Find where the given text appears and provide that cell's center as (X, Y) coordinate. 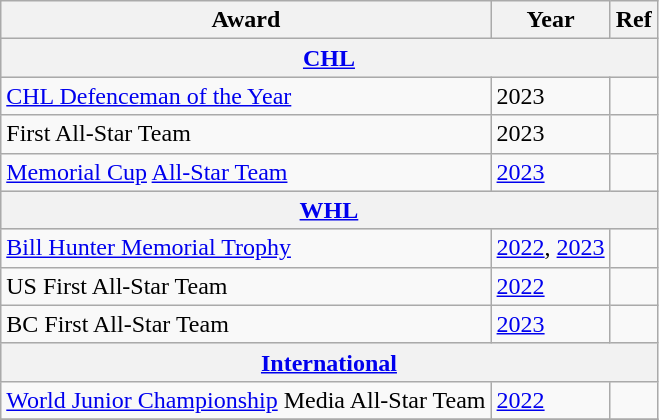
BC First All-Star Team (246, 324)
Year (550, 20)
2022, 2023 (550, 248)
CHL Defenceman of the Year (246, 96)
Ref (634, 20)
WHL (329, 210)
CHL (329, 58)
Award (246, 20)
International (329, 362)
First All-Star Team (246, 134)
Memorial Cup All-Star Team (246, 172)
Bill Hunter Memorial Trophy (246, 248)
US First All-Star Team (246, 286)
World Junior Championship Media All-Star Team (246, 400)
